Pinpoint the cell where the given text exists, returning its [x, y] midpoint coordinate. 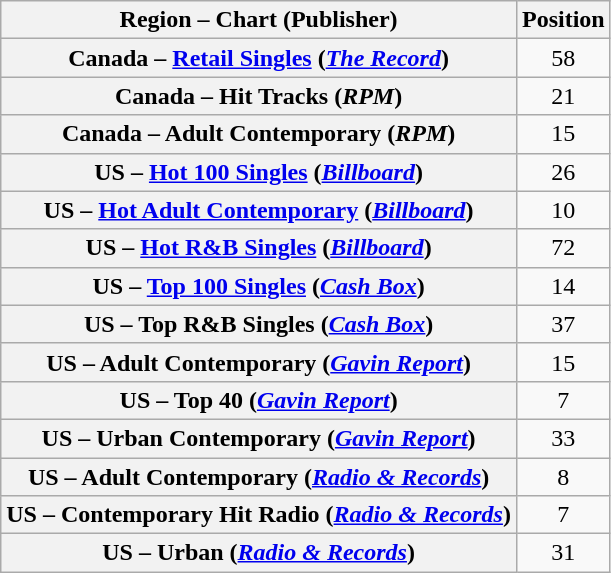
72 [563, 248]
Region – Chart (Publisher) [259, 20]
US – Urban (Radio & Records) [259, 553]
US – Adult Contemporary (Radio & Records) [259, 477]
US – Top 40 (Gavin Report) [259, 400]
US – Hot Adult Contemporary (Billboard) [259, 210]
33 [563, 438]
26 [563, 172]
21 [563, 96]
8 [563, 477]
US – Hot R&B Singles (Billboard) [259, 248]
Canada – Adult Contemporary (RPM) [259, 134]
US – Urban Contemporary (Gavin Report) [259, 438]
31 [563, 553]
58 [563, 58]
US – Contemporary Hit Radio (Radio & Records) [259, 515]
37 [563, 324]
Position [563, 20]
US – Adult Contemporary (Gavin Report) [259, 362]
14 [563, 286]
US – Top 100 Singles (Cash Box) [259, 286]
Canada – Retail Singles (The Record) [259, 58]
Canada – Hit Tracks (RPM) [259, 96]
US – Top R&B Singles (Cash Box) [259, 324]
US – Hot 100 Singles (Billboard) [259, 172]
10 [563, 210]
